Extract the [X, Y] coordinate from the center of the cell holding the provided text.  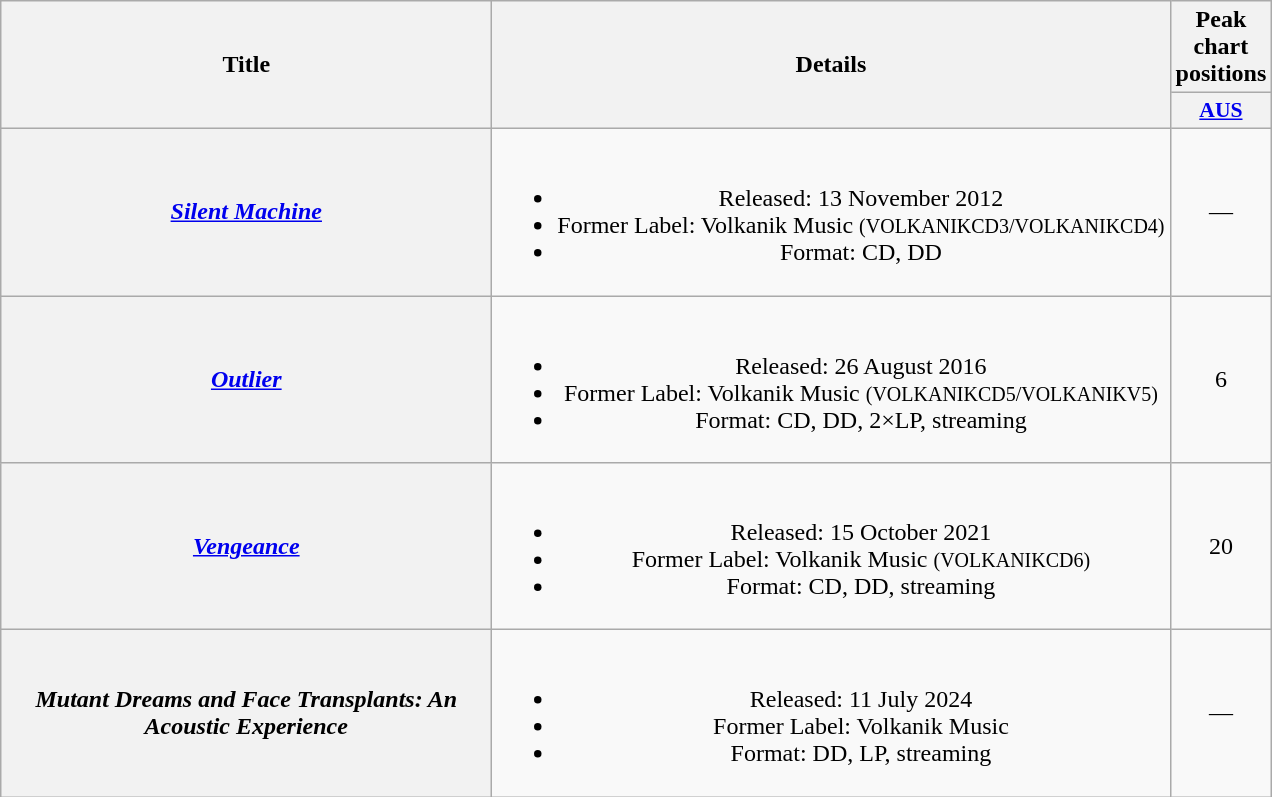
AUS [1221, 111]
Details [831, 65]
Released: 13 November 2012Former Label: Volkanik Music (VOLKANIKCD3/VOLKANIKCD4)Format: CD, DD [831, 212]
Released: 15 October 2021Former Label: Volkanik Music (VOLKANIKCD6)Format: CD, DD, streaming [831, 546]
Outlier [246, 380]
Vengeance [246, 546]
Released: 26 August 2016Former Label: Volkanik Music (VOLKANIKCD5/VOLKANIKV5)Format: CD, DD, 2×LP, streaming [831, 380]
Silent Machine [246, 212]
Mutant Dreams and Face Transplants: An Acoustic Experience [246, 714]
6 [1221, 380]
20 [1221, 546]
Title [246, 65]
Peak chart positions [1221, 47]
Released: 11 July 2024Former Label: Volkanik MusicFormat: DD, LP, streaming [831, 714]
